Find where the given text appears and provide that cell's center as [X, Y] coordinate. 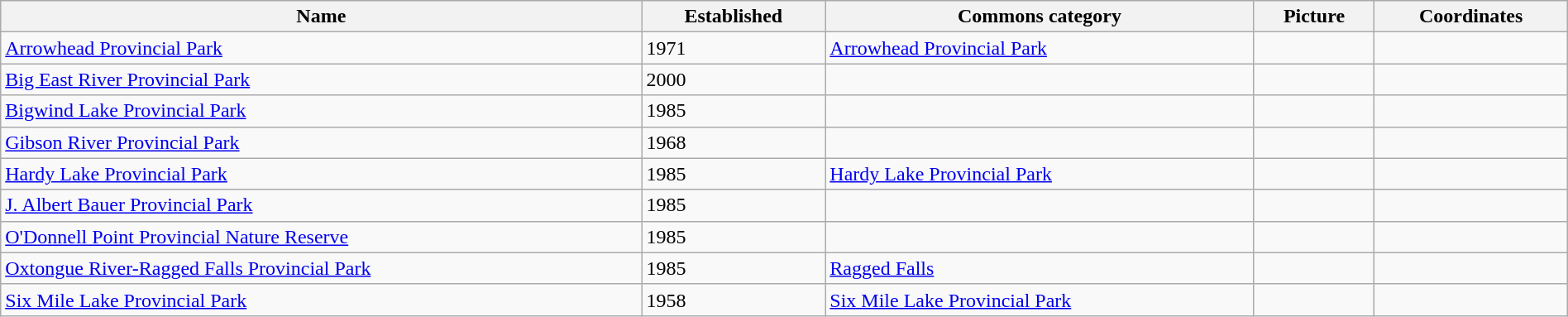
Oxtongue River-Ragged Falls Provincial Park [321, 268]
Bigwind Lake Provincial Park [321, 111]
Gibson River Provincial Park [321, 142]
J. Albert Bauer Provincial Park [321, 205]
1958 [734, 300]
1971 [734, 48]
Commons category [1040, 17]
Established [734, 17]
Ragged Falls [1040, 268]
Name [321, 17]
Picture [1314, 17]
O'Donnell Point Provincial Nature Reserve [321, 237]
Big East River Provincial Park [321, 79]
2000 [734, 79]
Coordinates [1470, 17]
1968 [734, 142]
